Find where the given text appears and provide that cell's center as [x, y] coordinate. 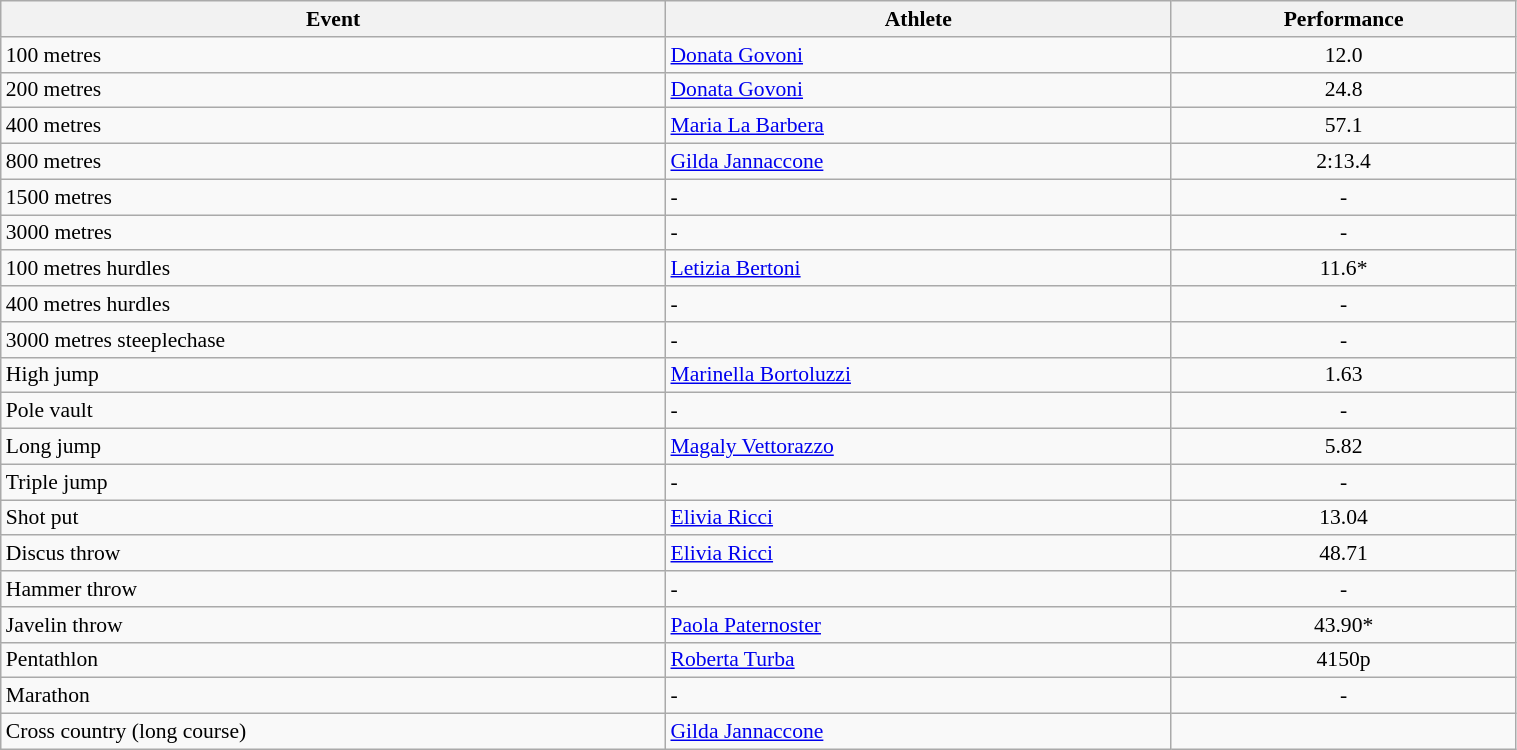
800 metres [334, 162]
12.0 [1344, 55]
Javelin throw [334, 625]
1.63 [1344, 375]
400 metres [334, 126]
Hammer throw [334, 589]
57.1 [1344, 126]
Cross country (long course) [334, 732]
4150p [1344, 660]
5.82 [1344, 447]
24.8 [1344, 90]
Performance [1344, 19]
13.04 [1344, 518]
Maria La Barbera [918, 126]
Pole vault [334, 411]
Shot put [334, 518]
400 metres hurdles [334, 304]
Marathon [334, 696]
3000 metres steeplechase [334, 340]
100 metres [334, 55]
Long jump [334, 447]
200 metres [334, 90]
Roberta Turba [918, 660]
Magaly Vettorazzo [918, 447]
43.90* [1344, 625]
High jump [334, 375]
Pentathlon [334, 660]
1500 metres [334, 197]
2:13.4 [1344, 162]
48.71 [1344, 554]
Event [334, 19]
11.6* [1344, 269]
Marinella Bortoluzzi [918, 375]
100 metres hurdles [334, 269]
Letizia Bertoni [918, 269]
Discus throw [334, 554]
Triple jump [334, 482]
Paola Paternoster [918, 625]
Athlete [918, 19]
3000 metres [334, 233]
